Search for the cell housing the specified text and yield its [X, Y] center coordinate. 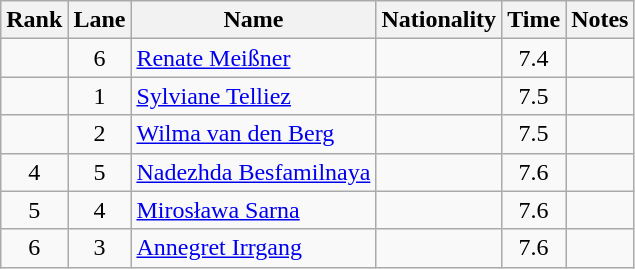
1 [100, 96]
Sylviane Telliez [254, 96]
Nadezhda Besfamilnaya [254, 172]
Lane [100, 20]
Renate Meißner [254, 58]
7.4 [534, 58]
2 [100, 134]
Notes [600, 20]
Name [254, 20]
Nationality [439, 20]
Annegret Irrgang [254, 248]
Rank [34, 20]
Mirosława Sarna [254, 210]
Time [534, 20]
Wilma van den Berg [254, 134]
3 [100, 248]
